Output the (X, Y) coordinate of the center of the cell containing the given text.  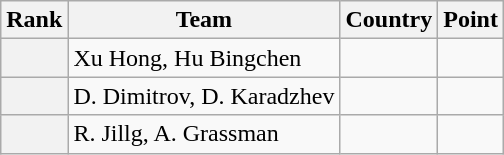
Xu Hong, Hu Bingchen (204, 58)
D. Dimitrov, D. Karadzhev (204, 96)
Rank (34, 20)
Point (471, 20)
Country (389, 20)
Team (204, 20)
R. Jillg, A. Grassman (204, 134)
